Pinpoint the cell where the given text exists, returning its [x, y] midpoint coordinate. 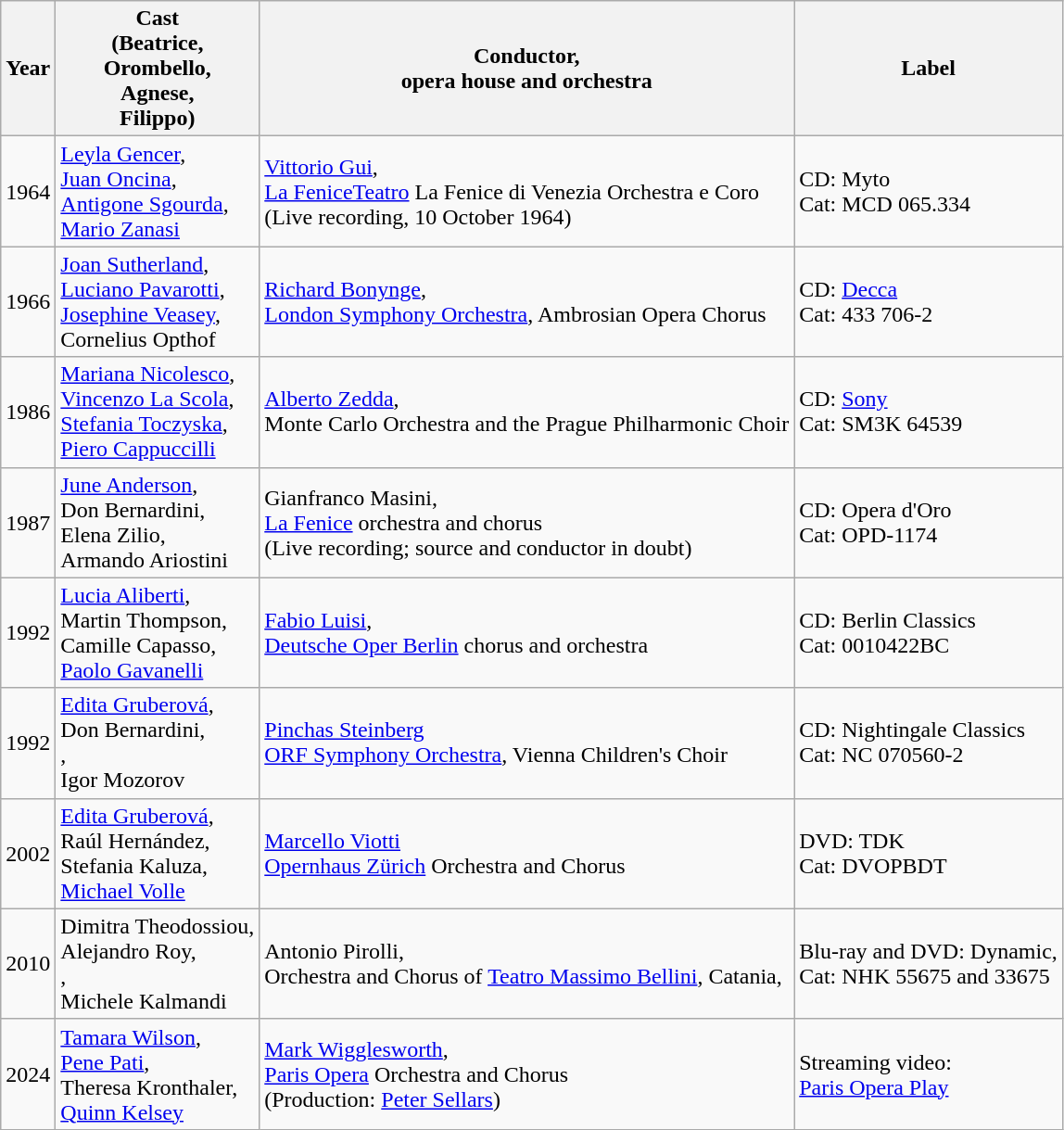
Lucia Aliberti,Martin Thompson,Camille Capasso,Paolo Gavanelli [158, 632]
Conductor,opera house and orchestra [526, 69]
1987 [28, 523]
CD: SonyCat: SM3K 64539 [929, 412]
Marcello ViottiOpernhaus Zürich Orchestra and Chorus [526, 853]
June Anderson,Don Bernardini,Elena Zilio,Armando Ariostini [158, 523]
1964 [28, 191]
Leyla Gencer,Juan Oncina,Antigone Sgourda,Mario Zanasi [158, 191]
Cast(Beatrice,Orombello,Agnese,Filippo) [158, 69]
Richard Bonynge,London Symphony Orchestra, Ambrosian Opera Chorus [526, 302]
Dimitra Theodossiou,Alejandro Roy,,Michele Kalmandi [158, 964]
CD: Berlin ClassicsCat: 0010422BC [929, 632]
CD: Nightingale ClassicsCat: NC 070560-2 [929, 743]
2010 [28, 964]
Joan Sutherland,Luciano Pavarotti,Josephine Veasey,Cornelius Opthof [158, 302]
Blu-ray and DVD: Dynamic,Cat: NHK 55675 and 33675 [929, 964]
2024 [28, 1073]
CD: MytoCat: MCD 065.334 [929, 191]
1966 [28, 302]
Tamara Wilson,Pene Pati,Theresa Kronthaler,Quinn Kelsey [158, 1073]
Antonio Pirolli,Orchestra and Chorus of Teatro Massimo Bellini, Catania, [526, 964]
Edita Gruberová,Raúl Hernández,Stefania Kaluza,Michael Volle [158, 853]
Fabio Luisi,Deutsche Oper Berlin chorus and orchestra [526, 632]
CD: DeccaCat: 433 706-2 [929, 302]
Vittorio Gui,La FeniceTeatro La Fenice di Venezia Orchestra e Coro(Live recording, 10 October 1964) [526, 191]
1986 [28, 412]
Pinchas SteinbergORF Symphony Orchestra, Vienna Children's Choir [526, 743]
2002 [28, 853]
DVD: TDKCat: DVOPBDT [929, 853]
Gianfranco Masini,La Fenice orchestra and chorus(Live recording; source and conductor in doubt) [526, 523]
Label [929, 69]
Edita Gruberová,Don Bernardini,,Igor Mozorov [158, 743]
Mark Wigglesworth,Paris Opera Orchestra and Chorus(Production: Peter Sellars) [526, 1073]
Mariana Nicolesco,Vincenzo La Scola,Stefania Toczyska,Piero Cappuccilli [158, 412]
Year [28, 69]
Alberto Zedda,Monte Carlo Orchestra and the Prague Philharmonic Choir [526, 412]
Streaming video:Paris Opera Play [929, 1073]
CD: Opera d'OroCat: OPD-1174 [929, 523]
